Determine the [X, Y] coordinate at the center of the cell enclosing the given text.  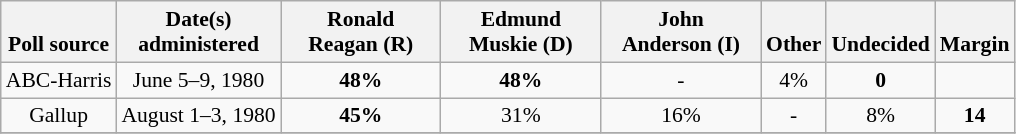
Undecided [880, 32]
8% [880, 116]
RonaldReagan (R) [361, 32]
45% [361, 116]
Margin [975, 32]
Poll source [59, 32]
Other [794, 32]
JohnAnderson (I) [681, 32]
ABC-Harris [59, 80]
16% [681, 116]
Gallup [59, 116]
31% [521, 116]
0 [880, 80]
Date(s)administered [198, 32]
August 1–3, 1980 [198, 116]
14 [975, 116]
June 5–9, 1980 [198, 80]
EdmundMuskie (D) [521, 32]
4% [794, 80]
